Pinpoint the cell where the given text exists, returning its (x, y) midpoint coordinate. 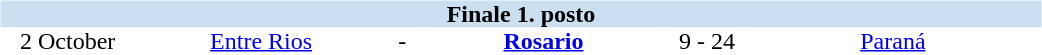
Paraná (892, 42)
- (402, 42)
Rosario (544, 42)
Entre Rios (262, 42)
9 - 24 (707, 42)
Finale 1. posto (520, 14)
2 October (67, 42)
